From the cell containing the given text, extract its center point as [x, y] coordinate. 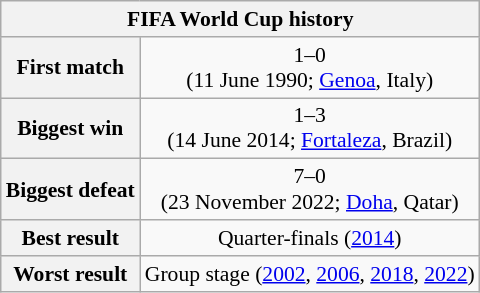
1–0 (11 June 1990; Genoa, Italy) [310, 68]
FIFA World Cup history [240, 19]
Worst result [70, 274]
Group stage (2002, 2006, 2018, 2022) [310, 274]
Biggest win [70, 128]
1–3 (14 June 2014; Fortaleza, Brazil) [310, 128]
7–0 (23 November 2022; Doha, Qatar) [310, 190]
Quarter-finals (2014) [310, 238]
Best result [70, 238]
First match [70, 68]
Biggest defeat [70, 190]
